Find where the given text appears and provide that cell's center as [X, Y] coordinate. 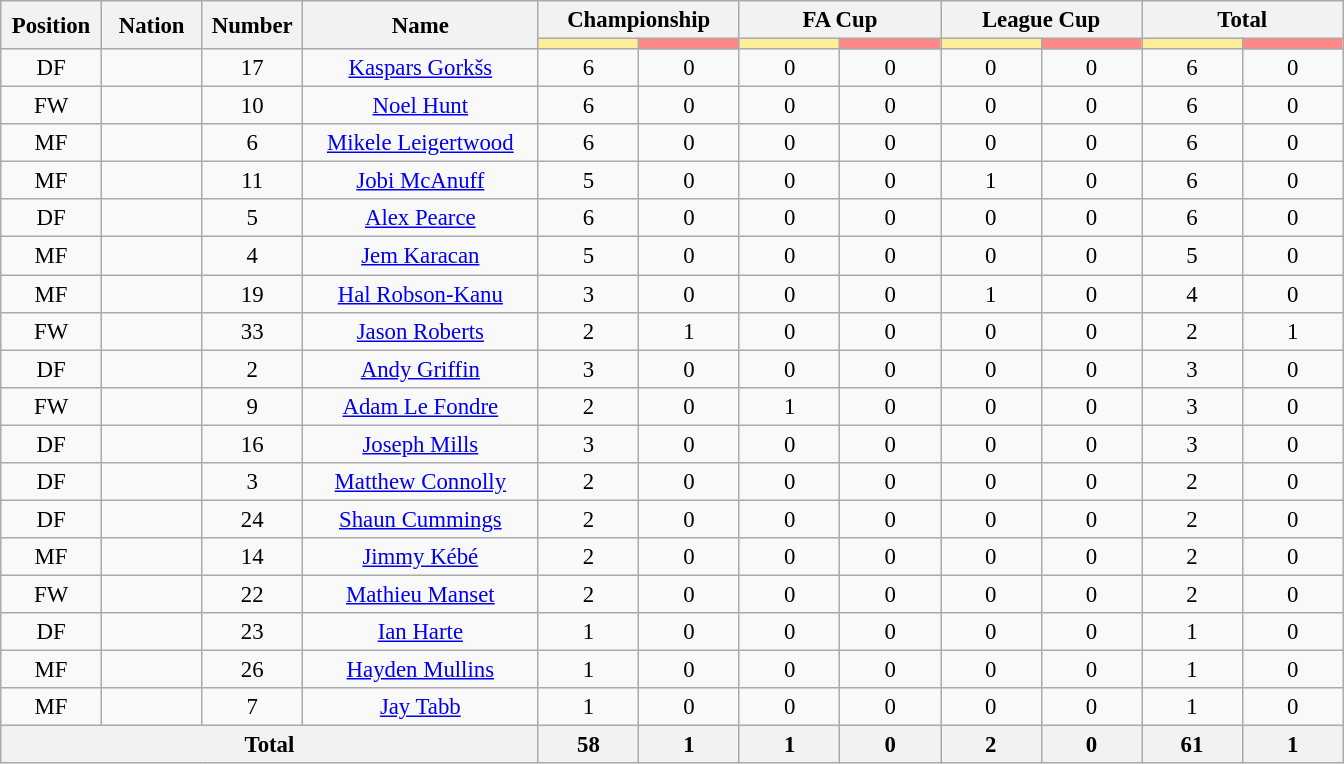
Andy Griffin [421, 369]
14 [252, 557]
Joseph Mills [421, 444]
33 [252, 331]
Hayden Mullins [421, 670]
10 [252, 106]
7 [252, 707]
Nation [152, 25]
Jason Roberts [421, 331]
Ian Harte [421, 632]
Number [252, 25]
Name [421, 25]
Alex Pearce [421, 219]
Jay Tabb [421, 707]
16 [252, 444]
Jobi McAnuff [421, 181]
26 [252, 670]
Jimmy Kébé [421, 557]
19 [252, 294]
Matthew Connolly [421, 482]
23 [252, 632]
9 [252, 406]
Mathieu Manset [421, 594]
58 [588, 745]
17 [252, 68]
24 [252, 519]
FA Cup [840, 20]
Position [52, 25]
Adam Le Fondre [421, 406]
Hal Robson-Kanu [421, 294]
22 [252, 594]
Noel Hunt [421, 106]
Championship [638, 20]
11 [252, 181]
61 [1192, 745]
Jem Karacan [421, 256]
Shaun Cummings [421, 519]
Kaspars Gorkšs [421, 68]
Mikele Leigertwood [421, 143]
League Cup [1040, 20]
